Search for the cell housing the specified text and yield its (X, Y) center coordinate. 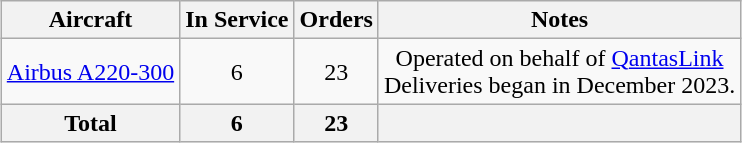
Orders (336, 20)
Operated on behalf of QantasLinkDeliveries began in December 2023. (559, 72)
Aircraft (90, 20)
Airbus A220-300 (90, 72)
Total (90, 123)
In Service (237, 20)
Notes (559, 20)
